Return (X, Y) of the center of cell containing provided text 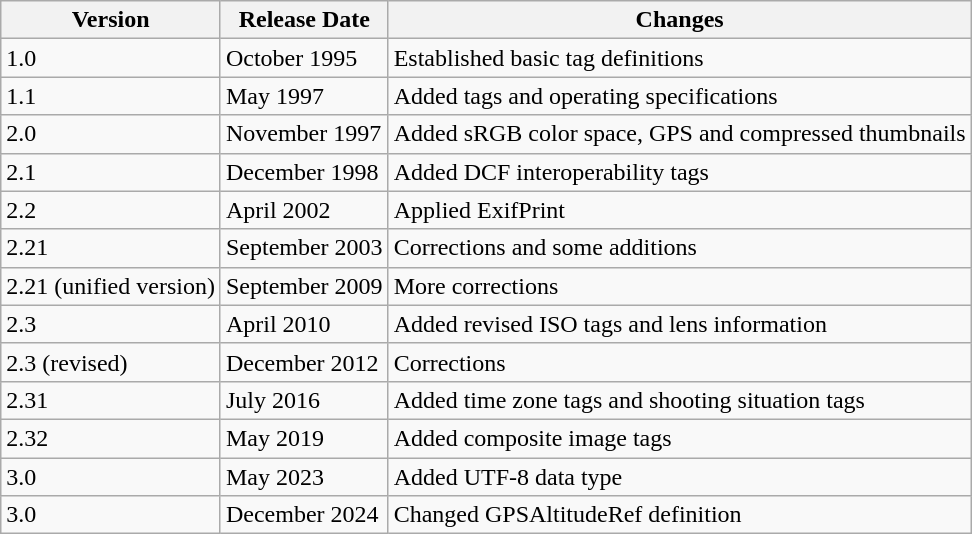
April 2010 (304, 324)
Established basic tag definitions (680, 58)
April 2002 (304, 210)
Added sRGB color space, GPS and compressed thumbnails (680, 134)
May 2023 (304, 477)
Added composite image tags (680, 438)
Changes (680, 20)
Added time zone tags and shooting situation tags (680, 400)
December 1998 (304, 172)
September 2003 (304, 248)
Added tags and operating specifications (680, 96)
2.3 (111, 324)
2.31 (111, 400)
Corrections and some additions (680, 248)
2.32 (111, 438)
2.1 (111, 172)
September 2009 (304, 286)
2.3 (revised) (111, 362)
2.21 (111, 248)
Added DCF interoperability tags (680, 172)
1.0 (111, 58)
October 1995 (304, 58)
May 2019 (304, 438)
Applied ExifPrint (680, 210)
Version (111, 20)
2.0 (111, 134)
Added revised ISO tags and lens information (680, 324)
Release Date (304, 20)
November 1997 (304, 134)
2.2 (111, 210)
Added UTF-8 data type (680, 477)
Changed GPSAltitudeRef definition (680, 515)
Corrections (680, 362)
More corrections (680, 286)
May 1997 (304, 96)
1.1 (111, 96)
July 2016 (304, 400)
December 2024 (304, 515)
2.21 (unified version) (111, 286)
December 2012 (304, 362)
